Identify which cell holds the provided text, then report its [X, Y] central coordinate. 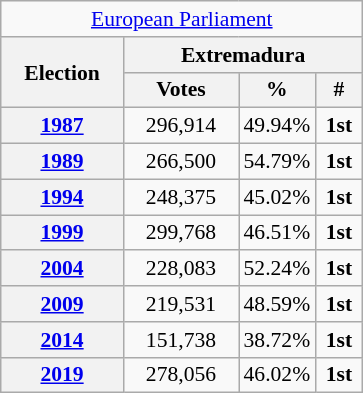
1994 [62, 197]
278,056 [180, 375]
Votes [180, 90]
European Parliament [182, 19]
45.02% [276, 197]
228,083 [180, 269]
49.94% [276, 126]
296,914 [180, 126]
1987 [62, 126]
Election [62, 72]
248,375 [180, 197]
2014 [62, 340]
2004 [62, 269]
% [276, 90]
266,500 [180, 162]
2009 [62, 304]
52.24% [276, 269]
1989 [62, 162]
38.72% [276, 340]
219,531 [180, 304]
46.02% [276, 375]
54.79% [276, 162]
299,768 [180, 233]
# [339, 90]
Extremadura [242, 55]
46.51% [276, 233]
1999 [62, 233]
48.59% [276, 304]
2019 [62, 375]
151,738 [180, 340]
